Return the (X, Y) coordinate for the center point of the cell that contains the specified text.  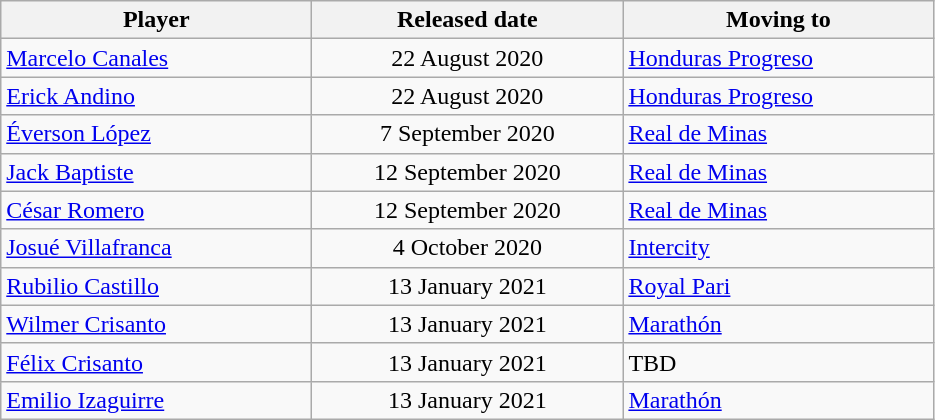
Marcelo Canales (156, 58)
Erick Andino (156, 96)
Released date (468, 20)
Royal Pari (778, 286)
Éverson López (156, 134)
Emilio Izaguirre (156, 400)
7 September 2020 (468, 134)
Intercity (778, 248)
Jack Baptiste (156, 172)
TBD (778, 362)
Josué Villafranca (156, 248)
Rubilio Castillo (156, 286)
Wilmer Crisanto (156, 324)
Moving to (778, 20)
César Romero (156, 210)
4 October 2020 (468, 248)
Félix Crisanto (156, 362)
Player (156, 20)
